Detect which cell encompasses the target text, then output its (x, y) center coordinate. 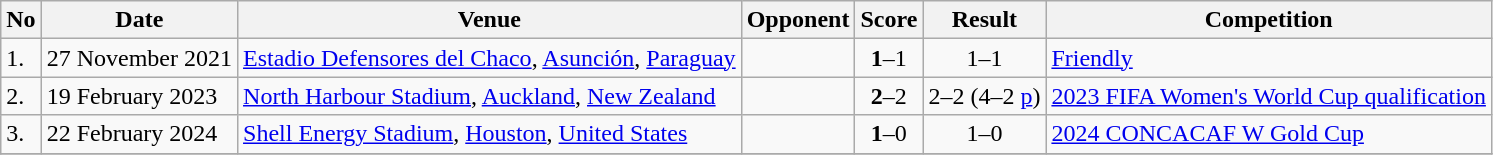
22 February 2024 (139, 134)
27 November 2021 (139, 58)
North Harbour Stadium, Auckland, New Zealand (490, 96)
Opponent (798, 20)
2–2 (889, 96)
Shell Energy Stadium, Houston, United States (490, 134)
Competition (1269, 20)
2024 CONCACAF W Gold Cup (1269, 134)
Friendly (1269, 58)
Date (139, 20)
2. (21, 96)
2–2 (4–2 p) (984, 96)
No (21, 20)
2023 FIFA Women's World Cup qualification (1269, 96)
Score (889, 20)
3. (21, 134)
19 February 2023 (139, 96)
Result (984, 20)
Estadio Defensores del Chaco, Asunción, Paraguay (490, 58)
1. (21, 58)
Venue (490, 20)
